Detect which cell encompasses the target text, then output its (x, y) center coordinate. 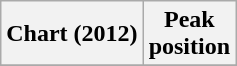
Chart (2012) (72, 34)
Peakposition (189, 34)
